Capture the cell that displays the provided text and extract its [x, y] central coordinate. 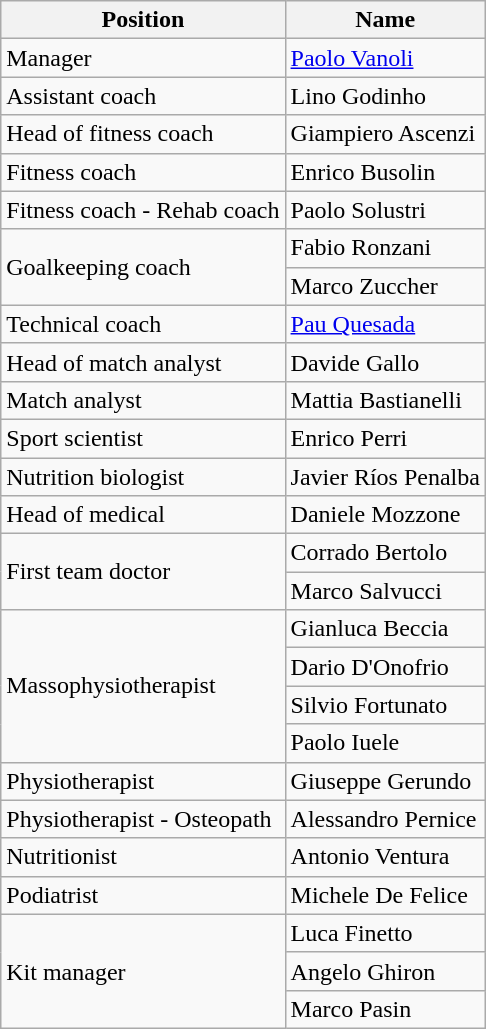
Gianluca Beccia [385, 629]
Nutritionist [143, 857]
Fitness coach [143, 172]
Fitness coach - Rehab coach [143, 210]
Massophysiotherapist [143, 686]
Paolo Vanoli [385, 58]
Sport scientist [143, 438]
Lino Godinho [385, 96]
Dario D'Onofrio [385, 667]
Assistant coach [143, 96]
Giuseppe Gerundo [385, 781]
Antonio Ventura [385, 857]
Head of fitness coach [143, 134]
Corrado Bertolo [385, 553]
Paolo Solustri [385, 210]
Kit manager [143, 971]
Fabio Ronzani [385, 248]
Physiotherapist [143, 781]
Goalkeeping coach [143, 267]
Physiotherapist - Osteopath [143, 819]
Nutrition biologist [143, 477]
First team doctor [143, 572]
Paolo Iuele [385, 743]
Head of medical [143, 515]
Angelo Ghiron [385, 971]
Enrico Busolin [385, 172]
Pau Quesada [385, 324]
Michele De Felice [385, 895]
Silvio Fortunato [385, 705]
Daniele Mozzone [385, 515]
Enrico Perri [385, 438]
Marco Pasin [385, 1009]
Mattia Bastianelli [385, 400]
Giampiero Ascenzi [385, 134]
Head of match analyst [143, 362]
Match analyst [143, 400]
Alessandro Pernice [385, 819]
Davide Gallo [385, 362]
Name [385, 20]
Position [143, 20]
Podiatrist [143, 895]
Marco Salvucci [385, 591]
Luca Finetto [385, 933]
Marco Zuccher [385, 286]
Technical coach [143, 324]
Javier Ríos Penalba [385, 477]
Manager [143, 58]
